Search for the cell housing the specified text and yield its [X, Y] center coordinate. 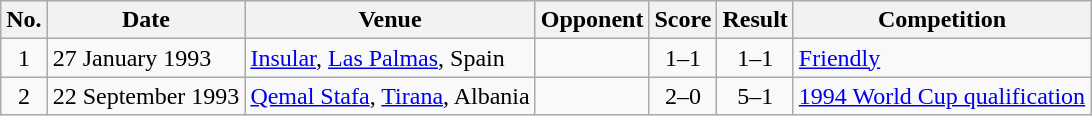
Result [755, 20]
1994 World Cup qualification [942, 96]
22 September 1993 [146, 96]
5–1 [755, 96]
27 January 1993 [146, 58]
Competition [942, 20]
2 [24, 96]
Venue [390, 20]
Friendly [942, 58]
Insular, Las Palmas, Spain [390, 58]
No. [24, 20]
Qemal Stafa, Tirana, Albania [390, 96]
Score [683, 20]
2–0 [683, 96]
1 [24, 58]
Date [146, 20]
Opponent [592, 20]
